Pinpoint the cell where the given text exists, returning its [x, y] midpoint coordinate. 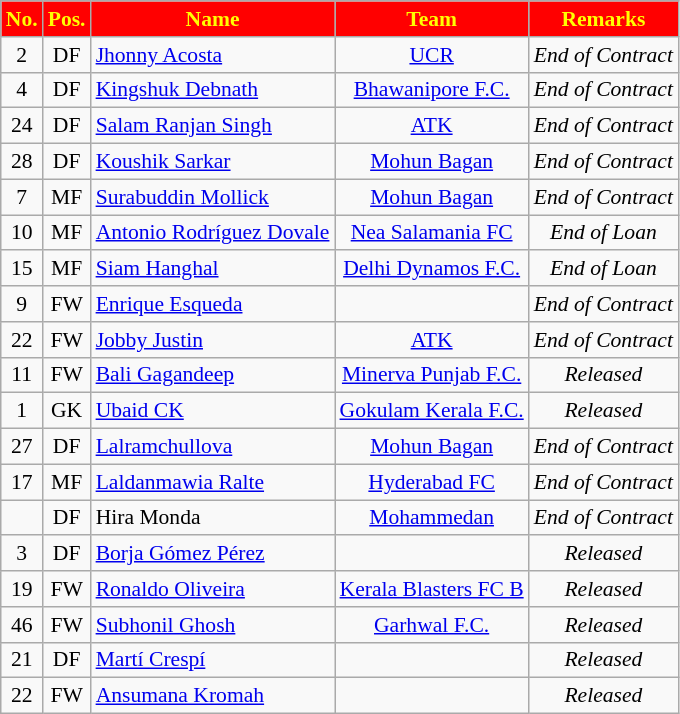
Laldanmawia Ralte [213, 482]
Koushik Sarkar [213, 162]
28 [22, 162]
Kerala Blasters FC B [431, 589]
Delhi Dynamos F.C. [431, 269]
Ansumana Kromah [213, 696]
Bhawanipore F.C. [431, 90]
11 [22, 375]
15 [22, 269]
2 [22, 55]
3 [22, 554]
24 [22, 126]
Mohammedan [431, 518]
Bali Gagandeep [213, 375]
UCR [431, 55]
10 [22, 233]
Hira Monda [213, 518]
27 [22, 447]
Nea Salamania FC [431, 233]
17 [22, 482]
9 [22, 304]
4 [22, 90]
Jobby Justin [213, 340]
Martí Crespí [213, 660]
Subhonil Ghosh [213, 625]
Enrique Esqueda [213, 304]
Siam Hanghal [213, 269]
Salam Ranjan Singh [213, 126]
46 [22, 625]
Surabuddin Mollick [213, 197]
1 [22, 411]
Gokulam Kerala F.C. [431, 411]
Jhonny Acosta [213, 55]
Remarks [604, 19]
Team [431, 19]
Garhwal F.C. [431, 625]
Pos. [67, 19]
Ronaldo Oliveira [213, 589]
21 [22, 660]
Name [213, 19]
No. [22, 19]
Borja Gómez Pérez [213, 554]
Minerva Punjab F.C. [431, 375]
Kingshuk Debnath [213, 90]
Hyderabad FC [431, 482]
Lalramchullova [213, 447]
Antonio Rodríguez Dovale [213, 233]
19 [22, 589]
GK [67, 411]
7 [22, 197]
Ubaid CK [213, 411]
